For the text-containing cell, return its midpoint in [X, Y] coordinate format. 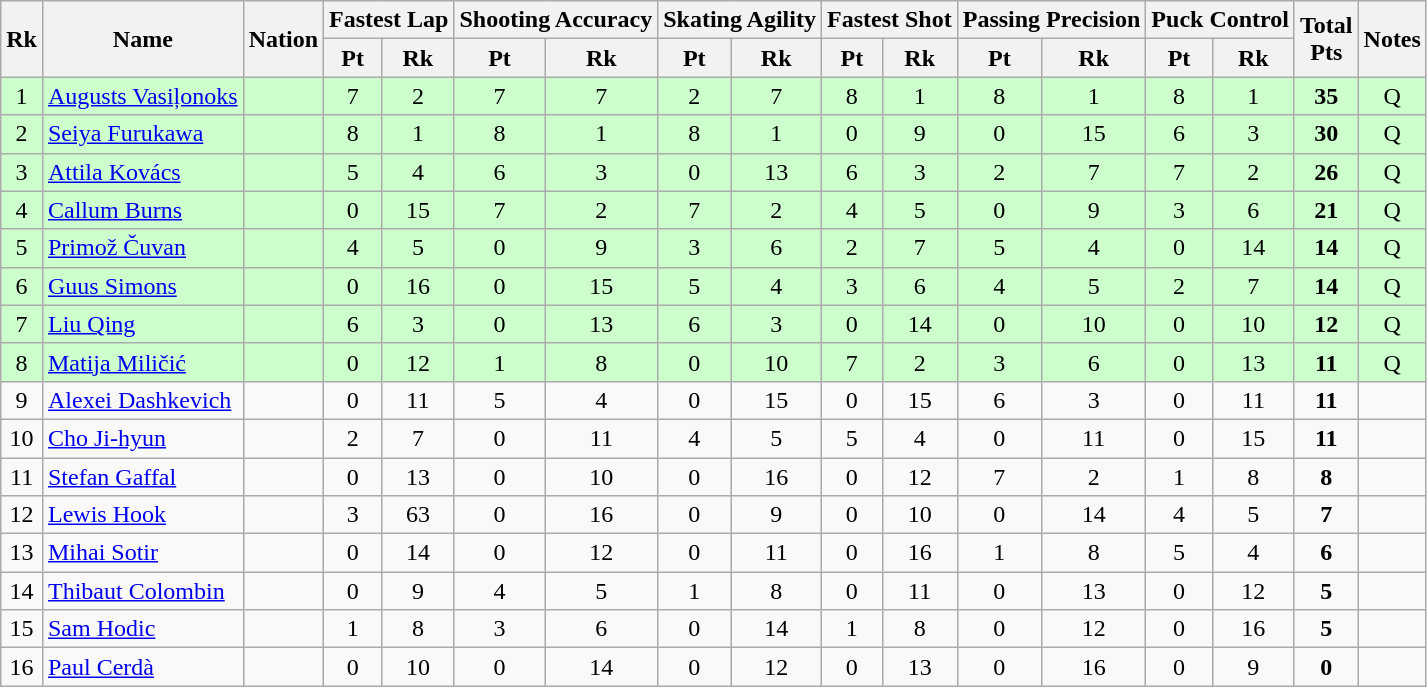
Stefan Gaffal [142, 477]
Liu Qing [142, 324]
Shooting Accuracy [556, 20]
Fastest Lap [389, 20]
Fastest Shot [889, 20]
Matija Miličić [142, 362]
Guus Simons [142, 286]
Puck Control [1220, 20]
63 [418, 515]
26 [1326, 172]
35 [1326, 96]
Passing Precision [1052, 20]
Augusts Vasiļonoks [142, 96]
Attila Kovács [142, 172]
Cho Ji-hyun [142, 438]
TotalPts [1326, 39]
21 [1326, 210]
Nation [283, 39]
Notes [1392, 39]
Alexei Dashkevich [142, 400]
30 [1326, 134]
Mihai Sotir [142, 553]
Paul Cerdà [142, 667]
Thibaut Colombin [142, 591]
Primož Čuvan [142, 248]
Seiya Furukawa [142, 134]
Lewis Hook [142, 515]
Name [142, 39]
Sam Hodic [142, 629]
Callum Burns [142, 210]
Skating Agility [740, 20]
